Determine the (x, y) coordinate at the center of the cell enclosing the given text.  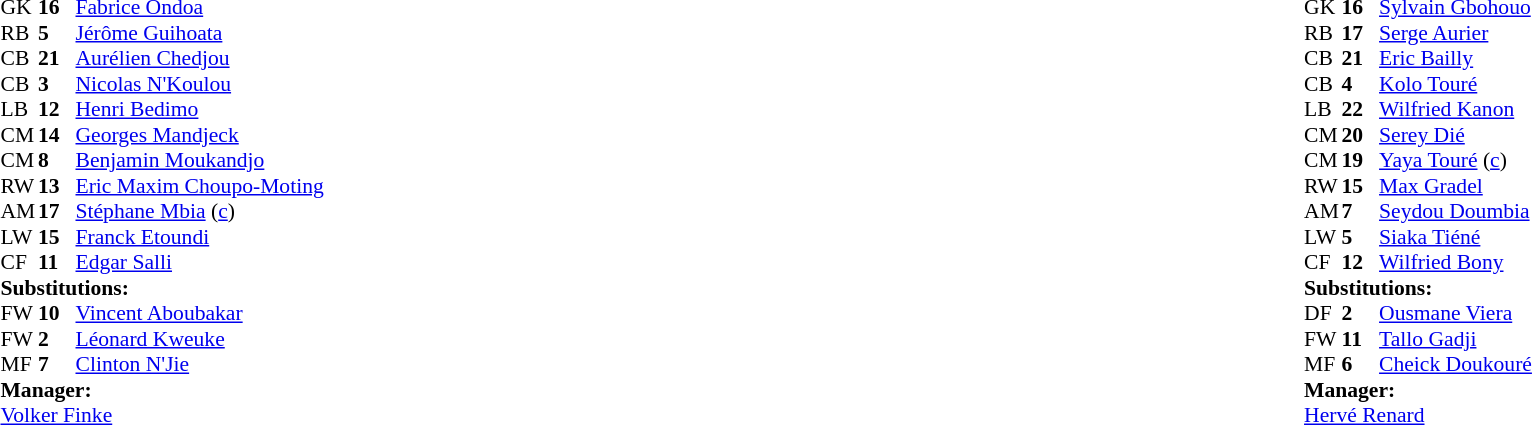
Serge Aurier (1456, 33)
Seydou Doumbia (1456, 211)
Kolo Touré (1456, 84)
Cheick Doukouré (1456, 365)
Ousmane Viera (1456, 313)
Max Gradel (1456, 186)
Georges Mandjeck (200, 135)
Tallo Gadji (1456, 339)
Eric Maxim Choupo-Moting (200, 186)
Yaya Touré (c) (1456, 161)
Wilfried Bony (1456, 263)
Henri Bedimo (200, 109)
Edgar Salli (200, 263)
Vincent Aboubakar (200, 313)
Franck Etoundi (200, 237)
14 (57, 135)
Wilfried Kanon (1456, 109)
Jérôme Guihoata (200, 33)
22 (1361, 109)
8 (57, 161)
Benjamin Moukandjo (200, 161)
Léonard Kweuke (200, 339)
6 (1361, 365)
13 (57, 186)
Eric Bailly (1456, 59)
Aurélien Chedjou (200, 59)
Stéphane Mbia (c) (200, 211)
Clinton N'Jie (200, 365)
4 (1361, 84)
19 (1361, 161)
3 (57, 84)
Siaka Tiéné (1456, 237)
20 (1361, 135)
10 (57, 313)
Serey Dié (1456, 135)
DF (1323, 313)
Nicolas N'Koulou (200, 84)
